For the text-containing cell, return its midpoint in (x, y) coordinate format. 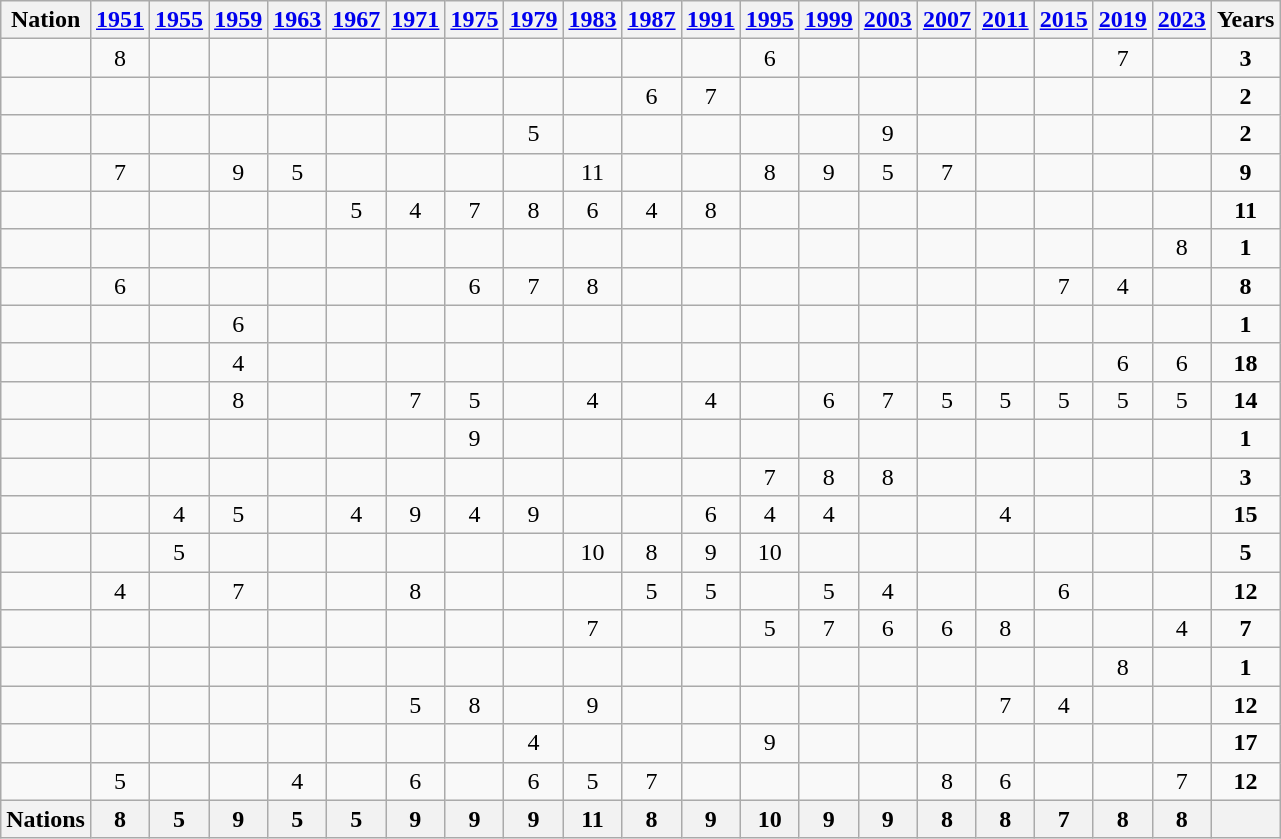
1983 (592, 20)
14 (1245, 400)
17 (1245, 743)
2023 (1182, 20)
2015 (1064, 20)
1963 (298, 20)
1951 (120, 20)
15 (1245, 515)
1955 (180, 20)
1967 (356, 20)
1975 (474, 20)
2019 (1122, 20)
2007 (946, 20)
Nations (46, 819)
1971 (416, 20)
1999 (828, 20)
2011 (1005, 20)
1959 (238, 20)
1987 (652, 20)
1995 (770, 20)
1979 (534, 20)
1991 (710, 20)
Years (1245, 20)
18 (1245, 362)
Nation (46, 20)
2003 (888, 20)
